For the text-containing cell, return its midpoint in [X, Y] coordinate format. 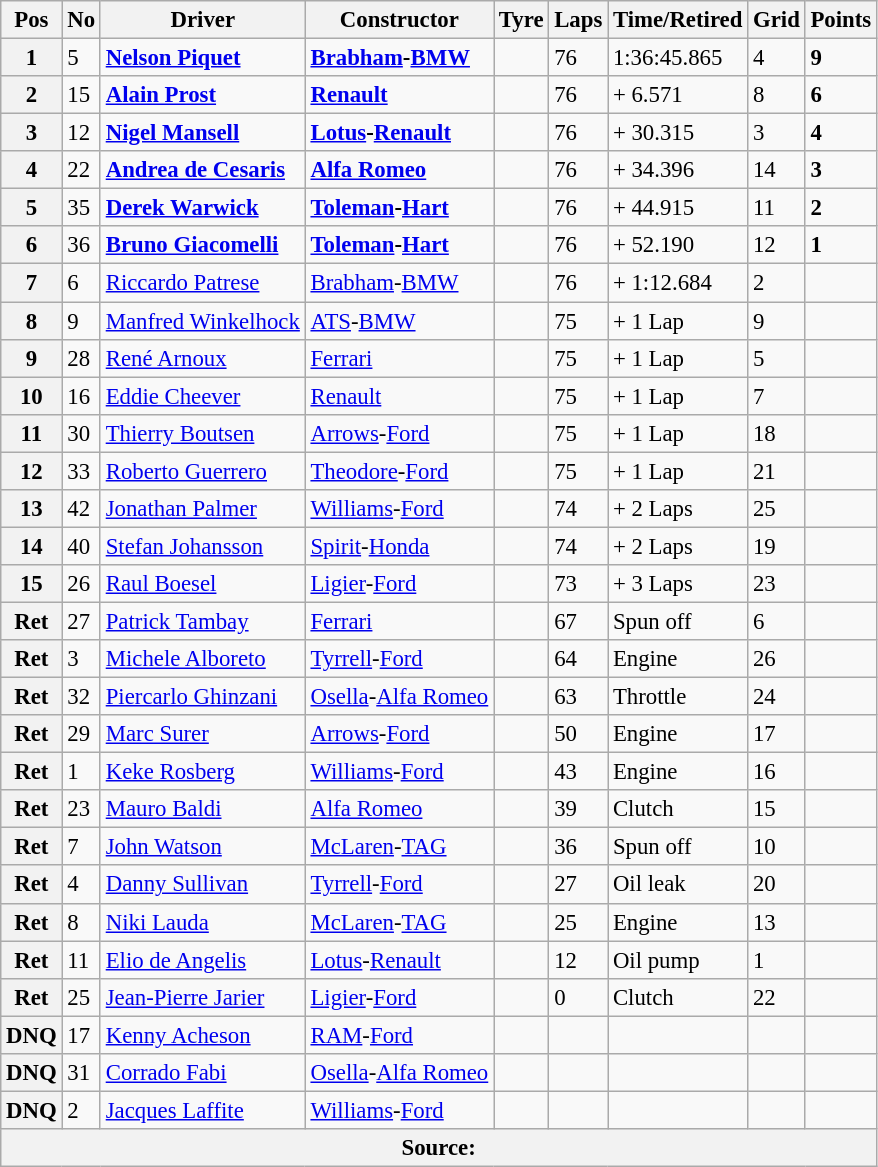
21 [776, 471]
73 [578, 584]
Nelson Piquet [202, 58]
40 [81, 546]
No [81, 20]
+ 6.571 [678, 95]
+ 30.315 [678, 133]
Throttle [678, 697]
Roberto Guerrero [202, 471]
Tyre [522, 20]
Theodore-Ford [399, 471]
24 [776, 697]
35 [81, 208]
42 [81, 509]
Danny Sullivan [202, 885]
Marc Surer [202, 734]
Source: [439, 1148]
67 [578, 621]
Piercarlo Ghinzani [202, 697]
39 [578, 809]
43 [578, 772]
+ 44.915 [678, 208]
Kenny Acheson [202, 1035]
50 [578, 734]
33 [81, 471]
20 [776, 885]
Elio de Angelis [202, 960]
+ 52.190 [678, 245]
Driver [202, 20]
Riccardo Patrese [202, 283]
Mauro Baldi [202, 809]
René Arnoux [202, 358]
64 [578, 659]
31 [81, 1073]
19 [776, 546]
Thierry Boutsen [202, 433]
Oil leak [678, 885]
+ 34.396 [678, 170]
ATS-BMW [399, 321]
Nigel Mansell [202, 133]
Raul Boesel [202, 584]
+ 1:12.684 [678, 283]
Points [840, 20]
Jacques Laffite [202, 1110]
18 [776, 433]
63 [578, 697]
32 [81, 697]
Bruno Giacomelli [202, 245]
Oil pump [678, 960]
Patrick Tambay [202, 621]
Manfred Winkelhock [202, 321]
28 [81, 358]
Pos [32, 20]
+ 3 Laps [678, 584]
Jonathan Palmer [202, 509]
30 [81, 433]
29 [81, 734]
1:36:45.865 [678, 58]
Andrea de Cesaris [202, 170]
Jean-Pierre Jarier [202, 997]
Corrado Fabi [202, 1073]
Laps [578, 20]
Constructor [399, 20]
RAM-Ford [399, 1035]
Spirit-Honda [399, 546]
Alain Prost [202, 95]
Niki Lauda [202, 922]
Eddie Cheever [202, 396]
Michele Alboreto [202, 659]
Grid [776, 20]
Derek Warwick [202, 208]
Keke Rosberg [202, 772]
Stefan Johansson [202, 546]
Time/Retired [678, 20]
John Watson [202, 847]
0 [578, 997]
